Determine the [x, y] coordinate at the center of the cell enclosing the given text.  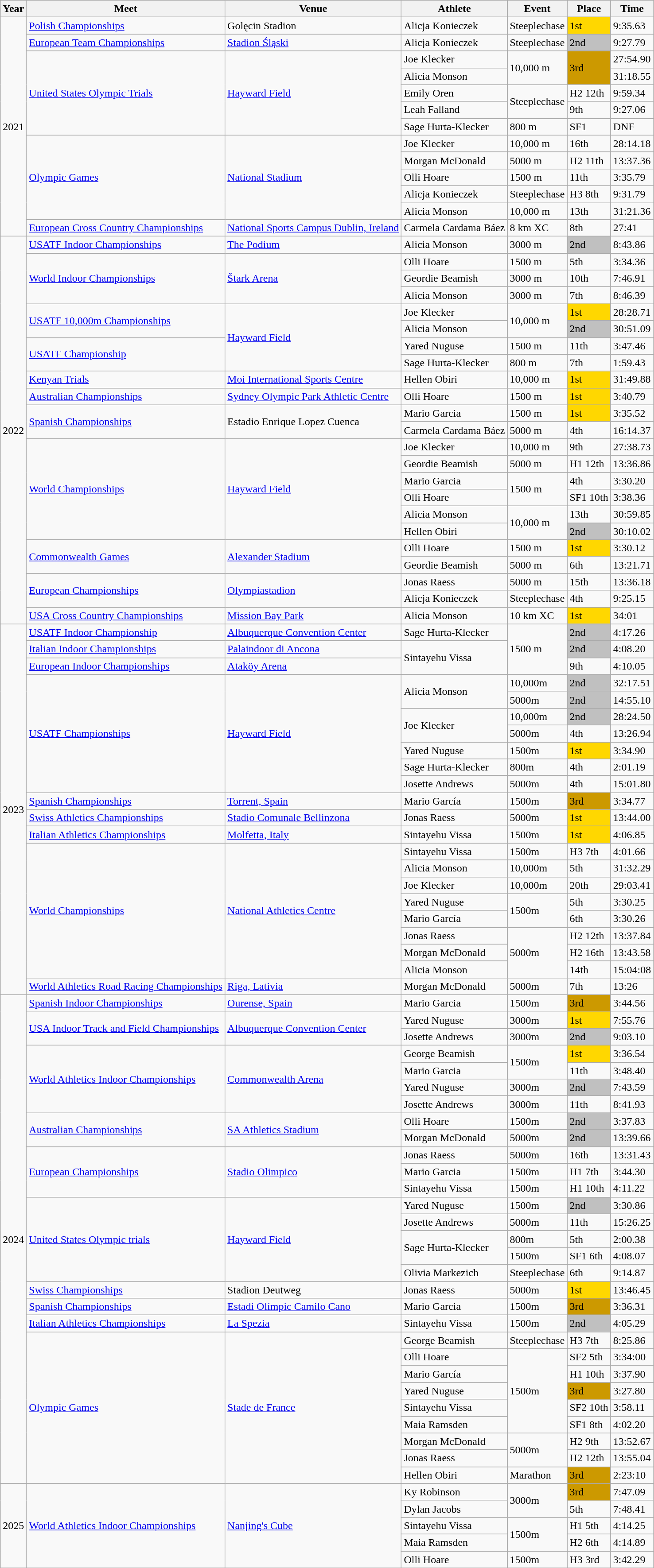
4:11.22 [632, 1189]
Year [13, 9]
4:14.89 [632, 1542]
4:08.20 [632, 649]
13:36.86 [632, 464]
Swiss Championships [126, 1290]
13:36.18 [632, 582]
Athlete [455, 9]
Molfetta, Italy [313, 835]
14th [589, 969]
13:44.00 [632, 818]
7:48.41 [632, 1509]
2022 [13, 430]
Ataköy Arena [313, 666]
2:00.38 [632, 1239]
Torrent, Spain [313, 801]
Nanjing's Cube [313, 1525]
27:54.90 [632, 59]
7:55.76 [632, 1020]
National Sports Campus Dublin, Ireland [313, 228]
9:25.15 [632, 599]
3:36.31 [632, 1307]
9:59.34 [632, 93]
15th [589, 582]
20th [589, 885]
National Stadium [313, 177]
Marathon [537, 1475]
Štark Arena [313, 279]
13:21.71 [632, 565]
4:17.26 [632, 632]
Stadio Olimpico [313, 1172]
H3 3rd [589, 1559]
SF1 10th [589, 498]
SA Athletics Stadium [313, 1130]
SF2 5th [589, 1357]
Golęcin Stadion [313, 26]
Estadi Olímpic Camilo Cano [313, 1307]
3:34:00 [632, 1357]
34:01 [632, 616]
World Athletics Road Racing Championships [126, 986]
Italian Indoor Championships [126, 649]
USA Indoor Track and Field Championships [126, 1028]
3:47.46 [632, 346]
Commonwealth Arena [313, 1079]
La Spezia [313, 1324]
30:10.02 [632, 531]
H2 16th [589, 952]
Alexander Stadium [313, 557]
28:24.50 [632, 716]
H3 8th [589, 194]
3:36.54 [632, 1054]
Moi International Sports Centre [313, 379]
3:37.90 [632, 1374]
13:26.94 [632, 733]
3:34.90 [632, 751]
30:51.09 [632, 329]
Commonwealth Games [126, 557]
16:14.37 [632, 430]
3:30.12 [632, 548]
Ky Robinson [455, 1492]
United States Olympic trials [126, 1239]
USATF Championship [126, 354]
10th [589, 279]
31:18.55 [632, 76]
Swiss Athletics Championships [126, 818]
USA Cross Country Championships [126, 616]
SF2 10th [589, 1408]
8th [589, 228]
13:43.58 [632, 952]
Polish Championships [126, 26]
4:14.25 [632, 1525]
8:43.86 [632, 245]
Time [632, 9]
3:44.30 [632, 1172]
Venue [313, 9]
3:30.26 [632, 919]
H2 6th [589, 1542]
Stadion Deutweg [313, 1290]
Palaindoor di Ancona [313, 649]
2024 [13, 1239]
2023 [13, 809]
European Indoor Championships [126, 666]
SF1 6th [589, 1256]
3:42.29 [632, 1559]
7:46.91 [632, 279]
15:04:08 [632, 969]
8:41.93 [632, 1104]
27:41 [632, 228]
13:37.36 [632, 160]
USATF 10,000m Championships [126, 321]
1:59.43 [632, 363]
13:39.66 [632, 1138]
Sydney Olympic Park Athletic Centre [313, 396]
Place [589, 9]
13:37.84 [632, 936]
4:01.66 [632, 852]
4:08.07 [632, 1256]
4:10.05 [632, 666]
3:40.79 [632, 396]
Stade de France [313, 1408]
15:01.80 [632, 784]
Meet [126, 9]
Kenyan Trials [126, 379]
3:34.77 [632, 801]
H1 5th [589, 1525]
4:06.85 [632, 835]
28:28.71 [632, 312]
Ourense, Spain [313, 1003]
H2 9th [589, 1441]
European Team Championships [126, 43]
USATF Indoor Championship [126, 632]
National Athletics Centre [313, 910]
Leah Falland [455, 110]
13:31.43 [632, 1155]
28:14.18 [632, 143]
3:44.56 [632, 1003]
9:27.06 [632, 110]
27:38.73 [632, 447]
SF1 8th [589, 1425]
H1 12th [589, 464]
9:14.87 [632, 1273]
Stadio Comunale Bellinzona [313, 818]
Olympiastadion [313, 590]
Stadion Śląski [313, 43]
4:05.29 [632, 1324]
The Podium [313, 245]
USATF Championships [126, 733]
3:58.11 [632, 1408]
3:35.52 [632, 413]
SF1 [589, 127]
9:31.79 [632, 194]
29:03.41 [632, 885]
7:43.59 [632, 1088]
9:03.10 [632, 1037]
3:34.36 [632, 262]
Estadio Enrique Lopez Cuenca [313, 422]
10 km XC [537, 616]
Riga, Lativia [313, 986]
2:01.19 [632, 767]
8 km XC [537, 228]
DNF [632, 127]
USATF Indoor Championships [126, 245]
3:27.80 [632, 1391]
H1 7th [589, 1172]
Emily Oren [455, 93]
31:49.88 [632, 379]
Olivia Markezich [455, 1273]
4:02.20 [632, 1425]
2021 [13, 127]
13:55.04 [632, 1458]
H2 11th [589, 160]
3:30.25 [632, 902]
30:59.85 [632, 515]
14:55.10 [632, 700]
Spanish Indoor Championships [126, 1003]
13:46.45 [632, 1290]
2025 [13, 1525]
3:48.40 [632, 1071]
8:46.39 [632, 295]
9:27.79 [632, 43]
3:30.20 [632, 480]
2:23:10 [632, 1475]
8:25.86 [632, 1340]
15:26.25 [632, 1222]
United States Olympic Trials [126, 93]
European Cross Country Championships [126, 228]
Dylan Jacobs [455, 1509]
31:32.29 [632, 868]
32:17.51 [632, 683]
7:47.09 [632, 1492]
13:52.67 [632, 1441]
31:21.36 [632, 211]
Mission Bay Park [313, 616]
3:38.36 [632, 498]
3:35.79 [632, 177]
9:35.63 [632, 26]
13:26 [632, 986]
3:30.86 [632, 1205]
3:37.83 [632, 1121]
Event [537, 9]
World Indoor Championships [126, 279]
